Return (X, Y) of the center of cell containing provided text 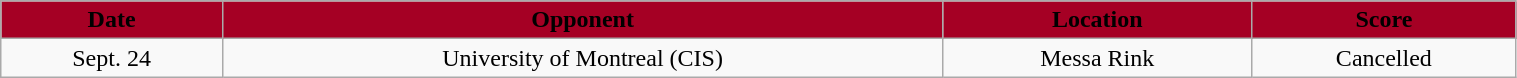
Sept. 24 (112, 58)
Location (1098, 20)
Date (112, 20)
Score (1384, 20)
Messa Rink (1098, 58)
Cancelled (1384, 58)
University of Montreal (CIS) (582, 58)
Opponent (582, 20)
